Return the (X, Y) coordinate for the center point of the cell that contains the specified text.  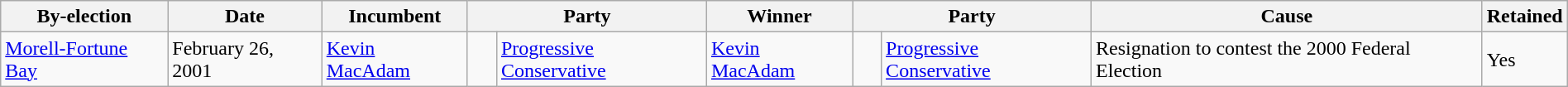
Date (245, 17)
Resignation to contest the 2000 Federal Election (1287, 60)
By-election (84, 17)
Cause (1287, 17)
Yes (1525, 60)
Morell-Fortune Bay (84, 60)
Incumbent (394, 17)
Winner (779, 17)
Retained (1525, 17)
February 26, 2001 (245, 60)
